Pinpoint the cell where the given text exists, returning its [X, Y] midpoint coordinate. 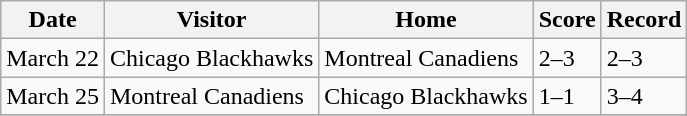
1–1 [567, 96]
Date [53, 20]
Visitor [211, 20]
Record [644, 20]
March 25 [53, 96]
Score [567, 20]
Home [426, 20]
March 22 [53, 58]
3–4 [644, 96]
